Provide the (x, y) coordinate of the cell's center where the given text is located.  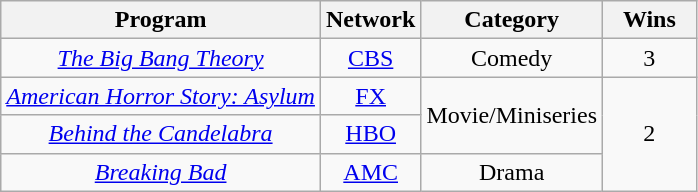
3 (650, 58)
Program (161, 20)
HBO (370, 134)
The Big Bang Theory (161, 58)
American Horror Story: Asylum (161, 96)
Category (512, 20)
FX (370, 96)
Wins (650, 20)
Movie/Miniseries (512, 115)
Comedy (512, 58)
Behind the Candelabra (161, 134)
Drama (512, 172)
CBS (370, 58)
2 (650, 134)
Breaking Bad (161, 172)
Network (370, 20)
AMC (370, 172)
